Detect which cell encompasses the target text, then output its (X, Y) center coordinate. 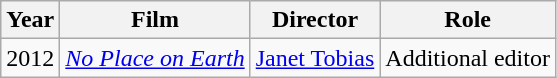
Year (30, 20)
Director (315, 20)
Film (155, 20)
2012 (30, 58)
Janet Tobias (315, 58)
Role (468, 20)
Additional editor (468, 58)
No Place on Earth (155, 58)
